For the text-containing cell, return its midpoint in [X, Y] coordinate format. 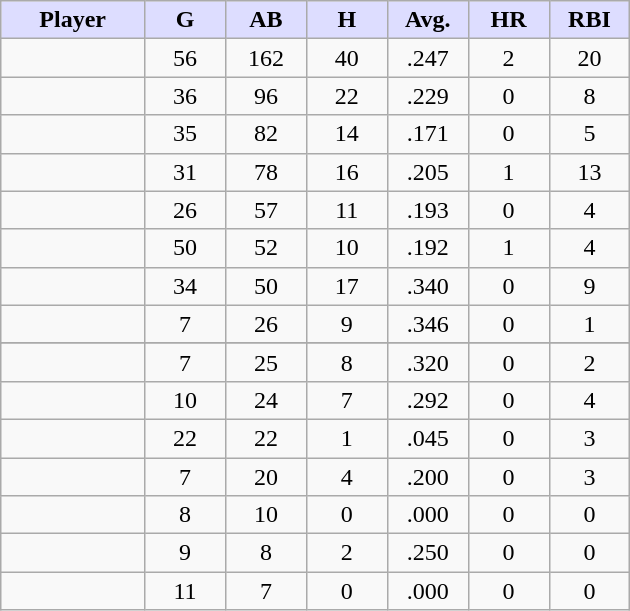
.171 [428, 134]
.346 [428, 324]
.045 [428, 438]
24 [266, 400]
Player [73, 20]
.229 [428, 96]
34 [186, 286]
31 [186, 172]
AB [266, 20]
H [346, 20]
.247 [428, 58]
40 [346, 58]
82 [266, 134]
.250 [428, 553]
16 [346, 172]
14 [346, 134]
52 [266, 248]
17 [346, 286]
96 [266, 96]
.205 [428, 172]
.200 [428, 477]
Avg. [428, 20]
57 [266, 210]
56 [186, 58]
.340 [428, 286]
13 [590, 172]
35 [186, 134]
36 [186, 96]
.292 [428, 400]
HR [508, 20]
5 [590, 134]
G [186, 20]
25 [266, 362]
.193 [428, 210]
.320 [428, 362]
78 [266, 172]
RBI [590, 20]
.192 [428, 248]
162 [266, 58]
